Detect which cell encompasses the target text, then output its [x, y] center coordinate. 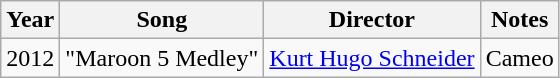
2012 [30, 58]
Director [372, 20]
Kurt Hugo Schneider [372, 58]
"Maroon 5 Medley" [162, 58]
Song [162, 20]
Year [30, 20]
Notes [520, 20]
Cameo [520, 58]
